Scan for the cell matching the given text and deliver its (x, y) coordinate at center. 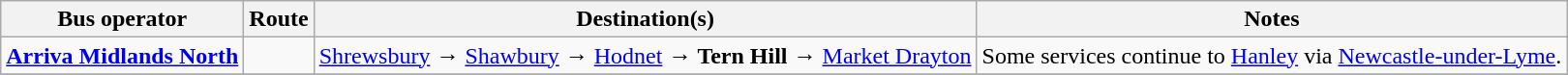
Shrewsbury → Shawbury → Hodnet → Tern Hill → Market Drayton (645, 56)
Bus operator (122, 19)
Some services continue to Hanley via Newcastle-under-Lyme. (1272, 56)
Notes (1272, 19)
Destination(s) (645, 19)
Arriva Midlands North (122, 56)
Route (279, 19)
